From the cell containing the given text, extract its center point as [x, y] coordinate. 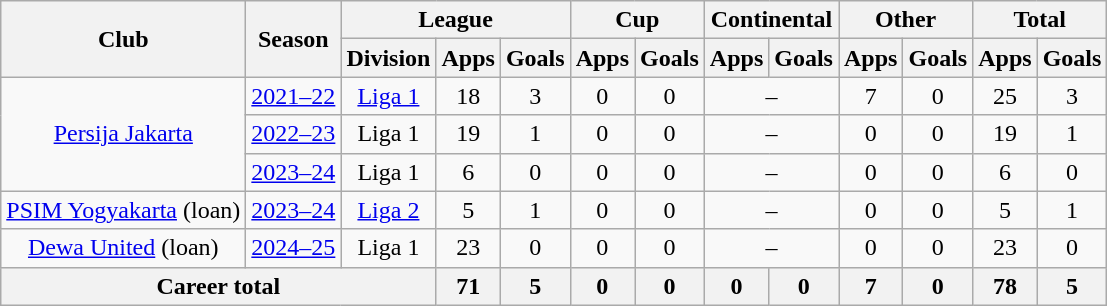
Other [905, 20]
2022–23 [294, 134]
2024–25 [294, 248]
2021–22 [294, 96]
18 [468, 96]
78 [1005, 286]
Total [1040, 20]
Persija Jakarta [124, 134]
Liga 2 [388, 210]
Club [124, 39]
PSIM Yogyakarta (loan) [124, 210]
Cup [637, 20]
Career total [218, 286]
25 [1005, 96]
Continental [771, 20]
71 [468, 286]
Dewa United (loan) [124, 248]
League [456, 20]
Season [294, 39]
Division [388, 58]
